For the text-containing cell, return its midpoint in [X, Y] coordinate format. 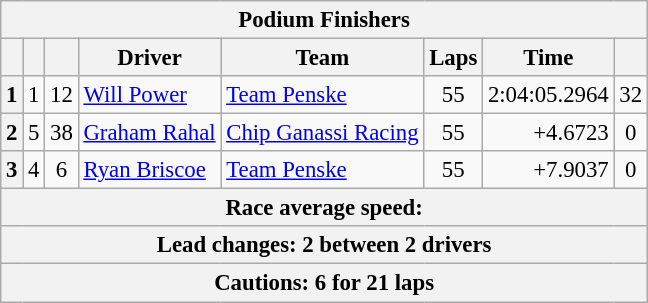
Lead changes: 2 between 2 drivers [324, 245]
+4.6723 [548, 133]
Will Power [150, 95]
Chip Ganassi Racing [322, 133]
38 [62, 133]
+7.9037 [548, 170]
6 [62, 170]
Race average speed: [324, 208]
Podium Finishers [324, 20]
5 [34, 133]
Cautions: 6 for 21 laps [324, 283]
Graham Rahal [150, 133]
4 [34, 170]
Ryan Briscoe [150, 170]
2:04:05.2964 [548, 95]
Time [548, 58]
Driver [150, 58]
Laps [454, 58]
2 [12, 133]
Team [322, 58]
3 [12, 170]
12 [62, 95]
32 [630, 95]
